Scan for the cell matching the given text and deliver its [x, y] coordinate at center. 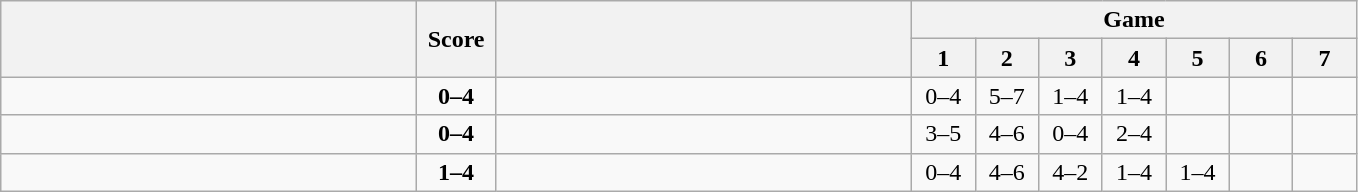
2 [1007, 58]
Game [1134, 20]
4 [1134, 58]
7 [1325, 58]
5 [1198, 58]
Score [456, 39]
6 [1261, 58]
4–2 [1071, 172]
2–4 [1134, 134]
5–7 [1007, 96]
1 [943, 58]
3–5 [943, 134]
3 [1071, 58]
